Pinpoint the cell where the given text exists, returning its [x, y] midpoint coordinate. 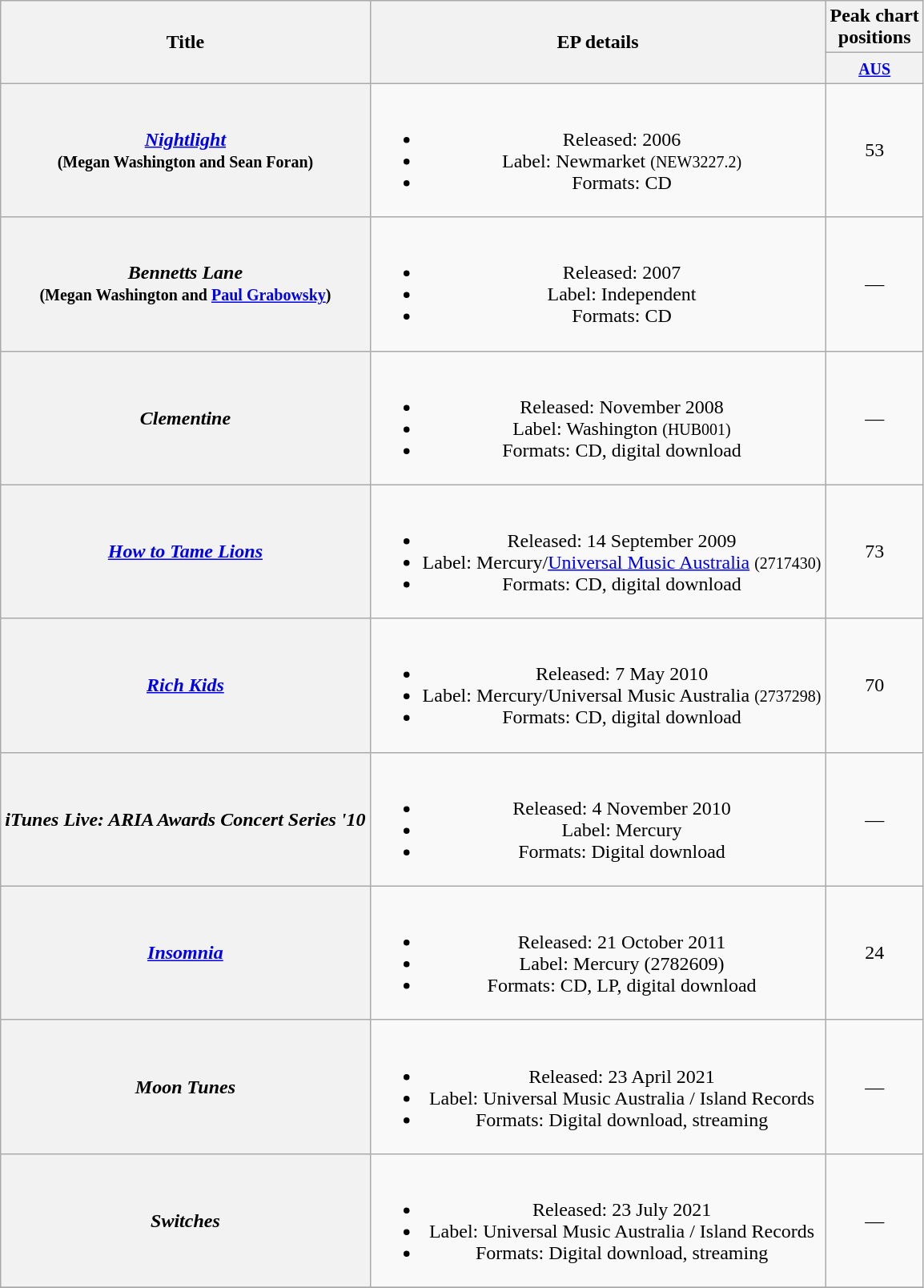
70 [874, 686]
73 [874, 551]
Released: 2006Label: Newmarket (NEW3227.2)Formats: CD [597, 151]
Released: November 2008Label: Washington (HUB001)Formats: CD, digital download [597, 418]
AUS [874, 68]
Released: 23 July 2021Label: Universal Music Australia / Island RecordsFormats: Digital download, streaming [597, 1221]
Peak chartpositions [874, 27]
Released: 7 May 2010Label: Mercury/Universal Music Australia (2737298)Formats: CD, digital download [597, 686]
24 [874, 953]
Nightlight(Megan Washington and Sean Foran) [186, 151]
Switches [186, 1221]
iTunes Live: ARIA Awards Concert Series '10 [186, 819]
How to Tame Lions [186, 551]
Released: 2007Label: IndependentFormats: CD [597, 284]
Clementine [186, 418]
Title [186, 42]
Rich Kids [186, 686]
EP details [597, 42]
Released: 21 October 2011Label: Mercury (2782609)Formats: CD, LP, digital download [597, 953]
Released: 23 April 2021Label: Universal Music Australia / Island RecordsFormats: Digital download, streaming [597, 1086]
Bennetts Lane(Megan Washington and Paul Grabowsky) [186, 284]
Insomnia [186, 953]
Released: 14 September 2009Label: Mercury/Universal Music Australia (2717430)Formats: CD, digital download [597, 551]
Released: 4 November 2010Label: MercuryFormats: Digital download [597, 819]
Moon Tunes [186, 1086]
53 [874, 151]
